Extract the (x, y) coordinate from the center of the cell holding the provided text.  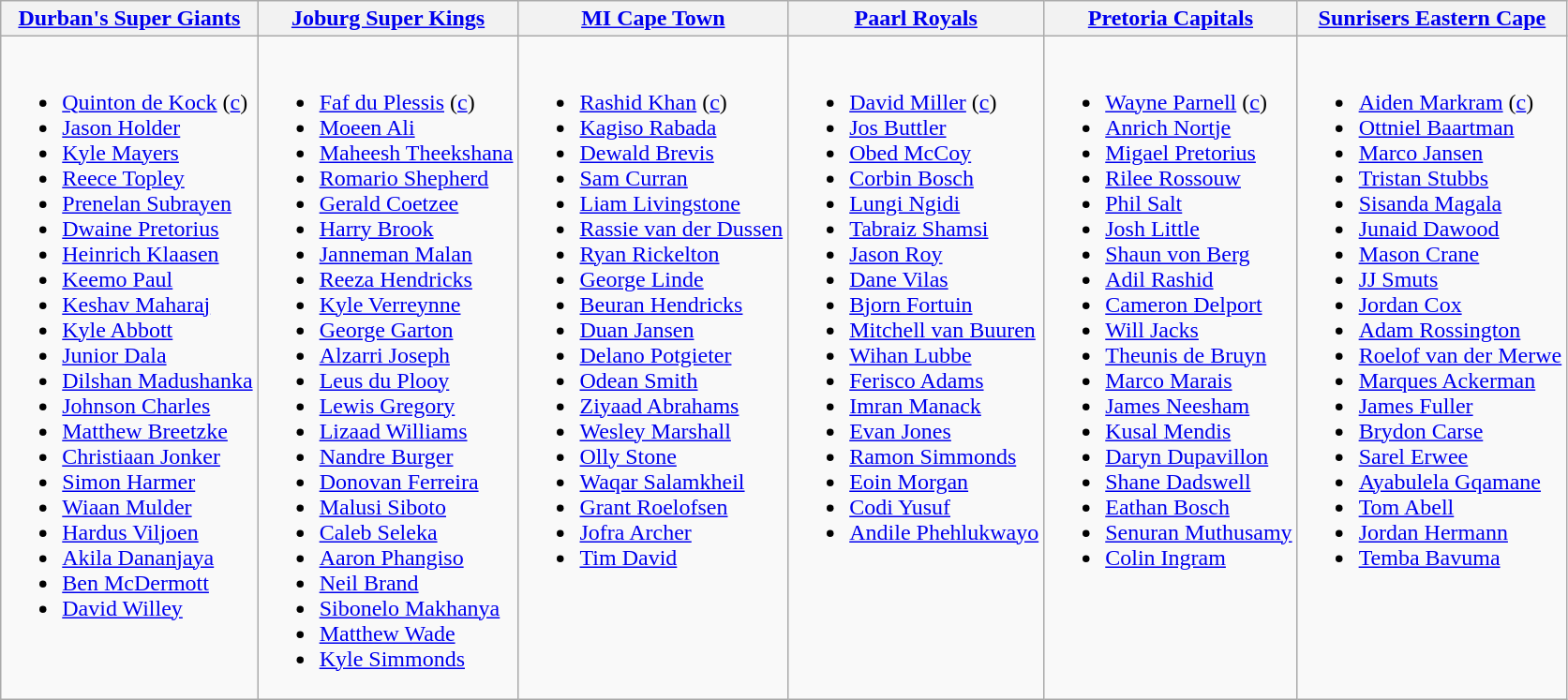
Paarl Royals (917, 19)
Sunrisers Eastern Cape (1432, 19)
MI Cape Town (653, 19)
Pretoria Capitals (1171, 19)
Joburg Super Kings (388, 19)
Durban's Super Giants (129, 19)
